Scan for the cell matching the given text and deliver its [X, Y] coordinate at center. 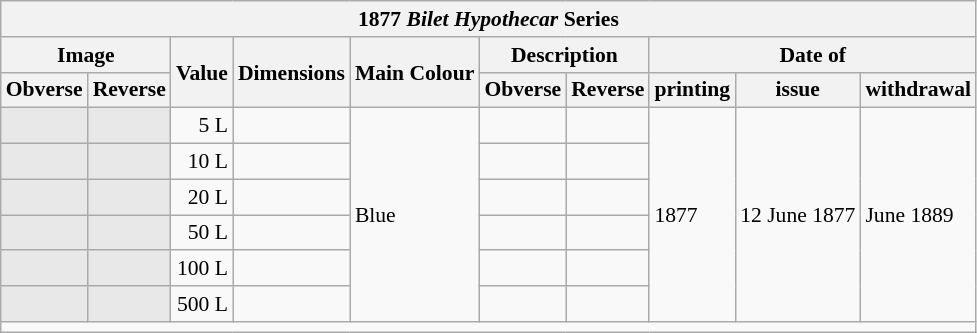
10 L [202, 162]
Date of [812, 55]
Blue [414, 215]
Image [86, 55]
1877 [692, 215]
12 June 1877 [798, 215]
Value [202, 72]
Main Colour [414, 72]
withdrawal [918, 90]
50 L [202, 233]
1877 Bilet Hypothecar Series [488, 19]
Dimensions [292, 72]
June 1889 [918, 215]
Description [564, 55]
5 L [202, 126]
20 L [202, 197]
100 L [202, 269]
500 L [202, 304]
issue [798, 90]
printing [692, 90]
